Provide the (X, Y) coordinate of the cell's center where the given text is located.  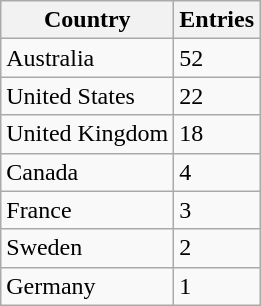
3 (217, 210)
Sweden (88, 248)
18 (217, 134)
Country (88, 20)
1 (217, 286)
France (88, 210)
52 (217, 58)
2 (217, 248)
Entries (217, 20)
Germany (88, 286)
4 (217, 172)
United Kingdom (88, 134)
United States (88, 96)
22 (217, 96)
Canada (88, 172)
Australia (88, 58)
